Extract the (x, y) coordinate from the center of the cell holding the provided text.  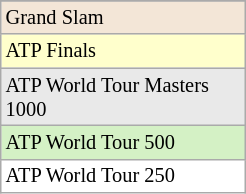
ATP Finals (124, 51)
ATP World Tour 250 (124, 176)
ATP World Tour Masters 1000 (124, 97)
ATP World Tour 500 (124, 142)
Grand Slam (124, 17)
